Locate the cell with the specified text and output its (x, y) center coordinate. 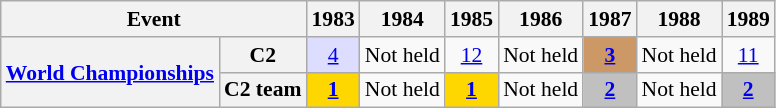
3 (610, 55)
1983 (332, 19)
1988 (680, 19)
1989 (748, 19)
11 (748, 55)
Event (154, 19)
C2 (262, 55)
4 (332, 55)
1984 (402, 19)
C2 team (262, 90)
1986 (540, 19)
1987 (610, 19)
12 (472, 55)
1985 (472, 19)
World Championships (110, 72)
